Return (x, y) of the center of cell containing provided text 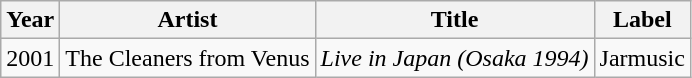
Label (642, 20)
Jarmusic (642, 58)
Title (454, 20)
Year (30, 20)
2001 (30, 58)
Artist (188, 20)
The Cleaners from Venus (188, 58)
Live in Japan (Osaka 1994) (454, 58)
